Search for the cell housing the specified text and yield its (X, Y) center coordinate. 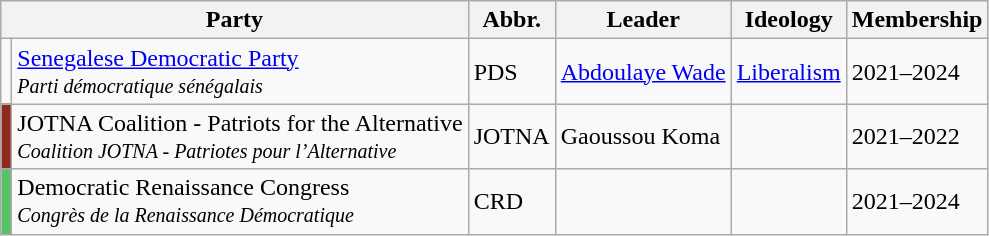
Leader (643, 20)
Democratic Renaissance CongressCongrès de la Renaissance Démocratique (240, 202)
JOTNA Coalition - Patriots for the AlternativeCoalition JOTNA - Patriotes pour l’Alternative (240, 136)
Abdoulaye Wade (643, 72)
CRD (512, 202)
Party (234, 20)
JOTNA (512, 136)
Ideology (788, 20)
Senegalese Democratic PartyParti démocratique sénégalais (240, 72)
Gaoussou Koma (643, 136)
Abbr. (512, 20)
Liberalism (788, 72)
Membership (917, 20)
2021–2022 (917, 136)
PDS (512, 72)
